Determine the (x, y) coordinate at the center of the cell enclosing the given text.  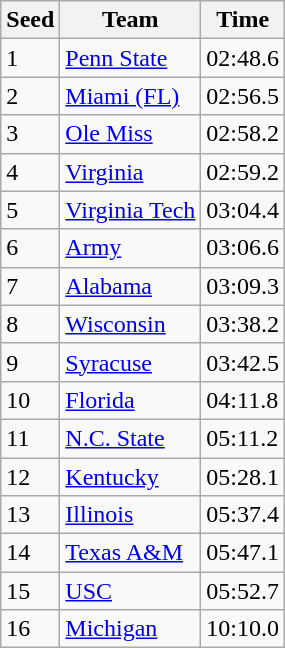
N.C. State (130, 438)
Alabama (130, 286)
03:04.4 (243, 210)
03:42.5 (243, 362)
02:59.2 (243, 172)
Texas A&M (130, 553)
Florida (130, 400)
10 (30, 400)
Virginia (130, 172)
15 (30, 591)
6 (30, 248)
10:10.0 (243, 629)
Team (130, 20)
05:52.7 (243, 591)
14 (30, 553)
02:48.6 (243, 58)
03:06.6 (243, 248)
9 (30, 362)
05:28.1 (243, 477)
05:11.2 (243, 438)
Wisconsin (130, 324)
Penn State (130, 58)
1 (30, 58)
Syracuse (130, 362)
7 (30, 286)
05:37.4 (243, 515)
Ole Miss (130, 134)
11 (30, 438)
5 (30, 210)
Illinois (130, 515)
02:58.2 (243, 134)
4 (30, 172)
8 (30, 324)
04:11.8 (243, 400)
Time (243, 20)
Kentucky (130, 477)
12 (30, 477)
13 (30, 515)
Miami (FL) (130, 96)
05:47.1 (243, 553)
Michigan (130, 629)
3 (30, 134)
03:38.2 (243, 324)
Army (130, 248)
16 (30, 629)
2 (30, 96)
USC (130, 591)
Virginia Tech (130, 210)
03:09.3 (243, 286)
02:56.5 (243, 96)
Seed (30, 20)
